Return the (x, y) coordinate for the center point of the cell that contains the specified text.  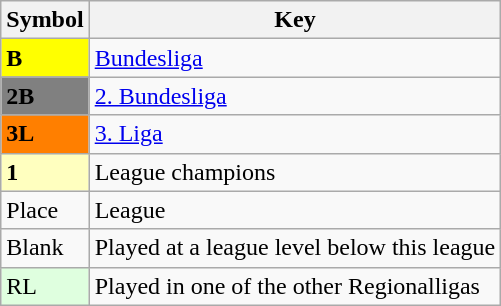
Played at a league level below this league (295, 248)
3L (45, 134)
Blank (45, 248)
Key (295, 20)
2B (45, 96)
2. Bundesliga (295, 96)
Played in one of the other Regionalligas (295, 286)
1 (45, 172)
B (45, 58)
Symbol (45, 20)
RL (45, 286)
3. Liga (295, 134)
Place (45, 210)
Bundesliga (295, 58)
League champions (295, 172)
League (295, 210)
